From the cell containing the given text, extract its center point as [x, y] coordinate. 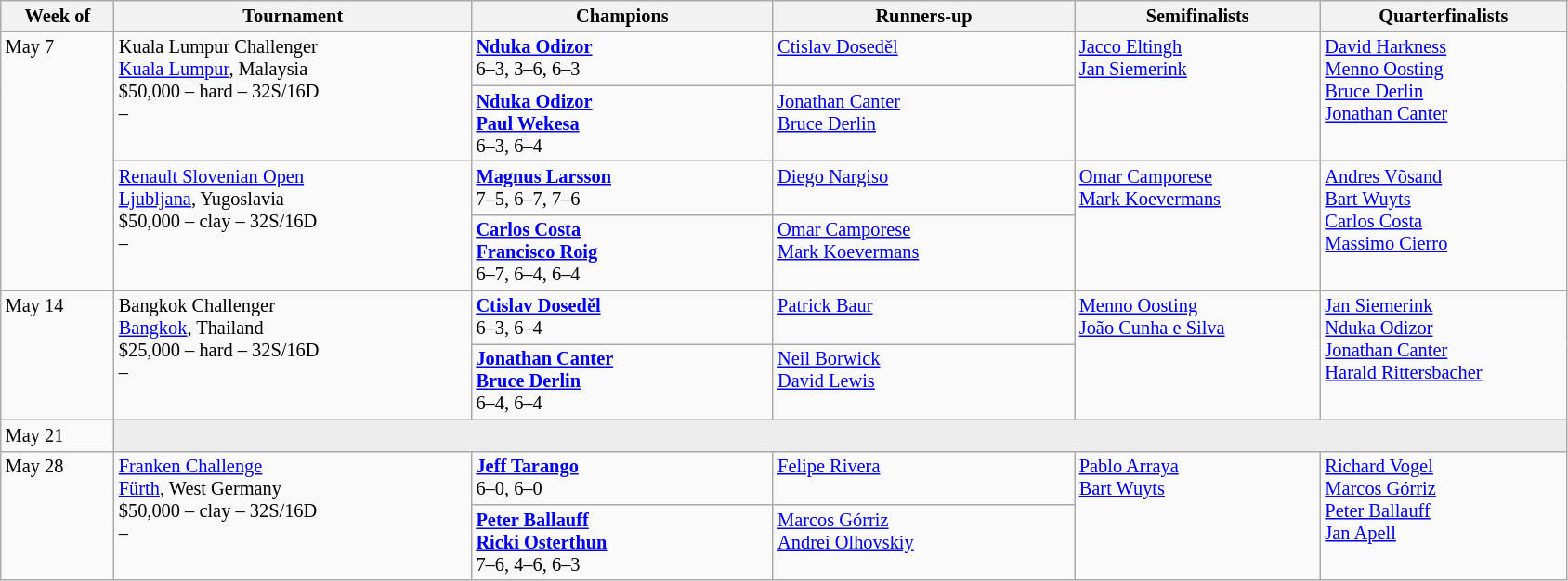
Nduka Odizor 6–3, 3–6, 6–3 [622, 58]
David Harkness Menno Oosting Bruce Derlin Jonathan Canter [1444, 97]
Diego Nargiso [923, 187]
Felipe Rivera [923, 478]
May 28 [58, 516]
Renault Slovenian Open Ljubljana, Yugoslavia$50,000 – clay – 32S/16D – [294, 225]
Jan Siemerink Nduka Odizor Jonathan Canter Harald Rittersbacher [1444, 355]
Magnus Larsson 7–5, 6–7, 7–6 [622, 187]
Ctislav Doseděl [923, 58]
Jonathan Canter Bruce Derlin [923, 123]
Peter Ballauff Ricki Osterthun 7–6, 4–6, 6–3 [622, 542]
Franken Challenge Fürth, West Germany$50,000 – clay – 32S/16D – [294, 516]
Bangkok Challenger Bangkok, Thailand$25,000 – hard – 32S/16D – [294, 355]
Patrick Baur [923, 317]
Jonathan Canter Bruce Derlin 6–4, 6–4 [622, 381]
Runners-up [923, 16]
Semifinalists [1198, 16]
Tournament [294, 16]
May 21 [58, 435]
Champions [622, 16]
Marcos Górriz Andrei Olhovskiy [923, 542]
Andres Võsand Bart Wuyts Carlos Costa Massimo Cierro [1444, 225]
Menno Oosting João Cunha e Silva [1198, 355]
Nduka Odizor Paul Wekesa 6–3, 6–4 [622, 123]
May 7 [58, 161]
Ctislav Doseděl 6–3, 6–4 [622, 317]
Jeff Tarango 6–0, 6–0 [622, 478]
Neil Borwick David Lewis [923, 381]
Richard Vogel Marcos Górriz Peter Ballauff Jan Apell [1444, 516]
Kuala Lumpur Challenger Kuala Lumpur, Malaysia$50,000 – hard – 32S/16D – [294, 97]
Pablo Arraya Bart Wuyts [1198, 516]
Jacco Eltingh Jan Siemerink [1198, 97]
Week of [58, 16]
Carlos Costa Francisco Roig 6–7, 6–4, 6–4 [622, 252]
Quarterfinalists [1444, 16]
May 14 [58, 355]
